From the cell containing the given text, extract its center point as (x, y) coordinate. 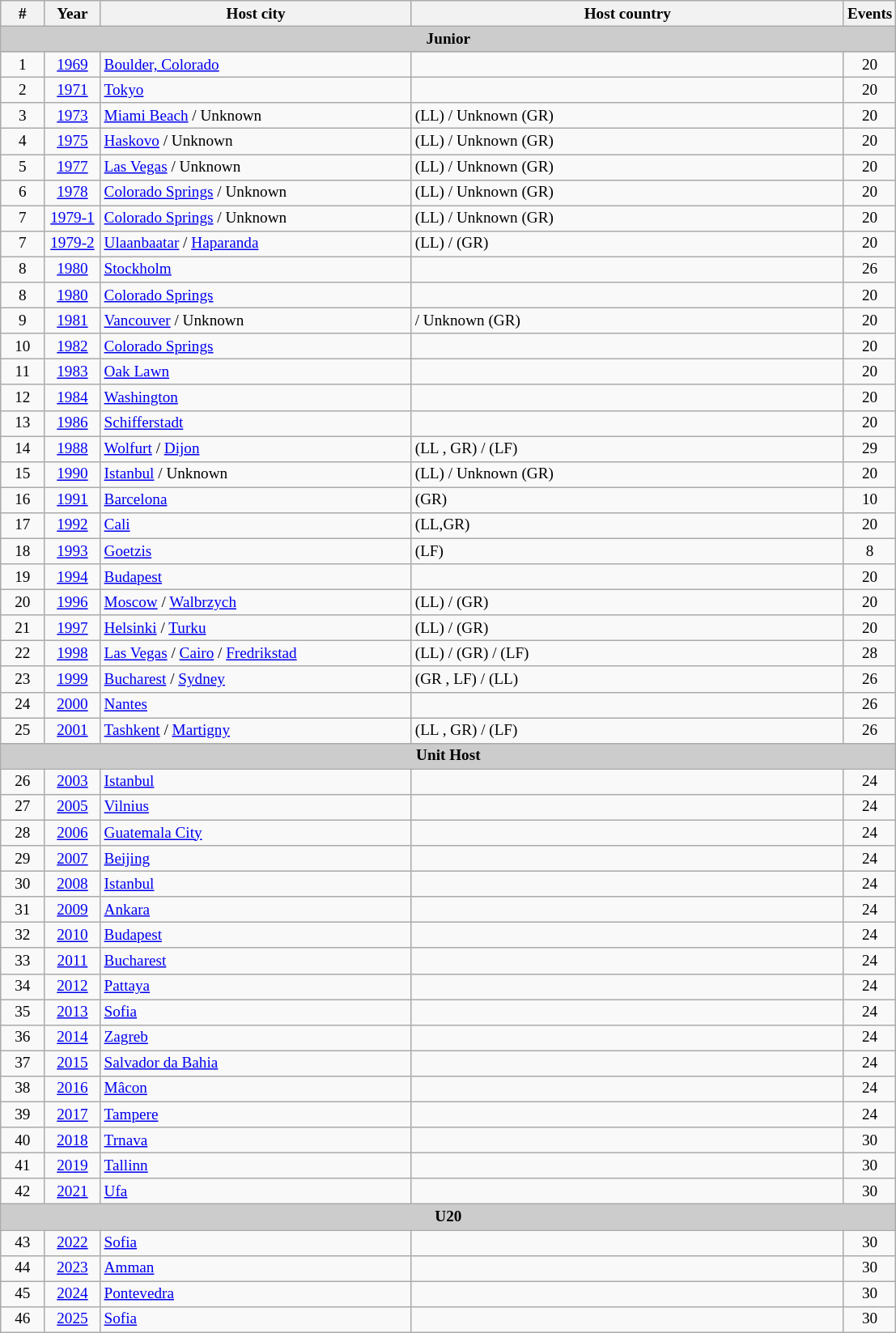
33 (23, 961)
2005 (73, 807)
2017 (73, 1114)
Events (869, 14)
Beijing (256, 859)
Vancouver / Unknown (256, 321)
Amman (256, 1268)
1999 (73, 679)
13 (23, 423)
2008 (73, 884)
Tashkent / Martigny (256, 730)
Boulder, Colorado (256, 65)
2012 (73, 987)
43 (23, 1242)
2021 (73, 1191)
Helsinki / Turku (256, 628)
Guatemala City (256, 833)
1975 (73, 142)
1993 (73, 551)
U20 (448, 1217)
Pontevedra (256, 1294)
Las Vegas / Cairo / Fredrikstad (256, 654)
(LL,GR) (627, 525)
2019 (73, 1165)
Goetzis (256, 551)
14 (23, 448)
1977 (73, 167)
Vilnius (256, 807)
Tampere (256, 1114)
1983 (73, 372)
1996 (73, 602)
17 (23, 525)
Tokyo (256, 90)
1986 (73, 423)
1991 (73, 500)
Schifferstadt (256, 423)
1978 (73, 193)
37 (23, 1063)
Cali (256, 525)
Junior (448, 39)
22 (23, 654)
1973 (73, 116)
Host country (627, 14)
Miami Beach / Unknown (256, 116)
Wolfurt / Dijon (256, 448)
Moscow / Walbrzych (256, 602)
Trnava (256, 1140)
1982 (73, 346)
Year (73, 14)
1994 (73, 577)
1981 (73, 321)
1990 (73, 474)
2000 (73, 705)
(GR) (627, 500)
Istanbul / Unknown (256, 474)
34 (23, 987)
6 (23, 193)
1984 (73, 397)
41 (23, 1165)
Host city (256, 14)
1997 (73, 628)
2009 (73, 910)
Stockholm (256, 270)
4 (23, 142)
1979-2 (73, 244)
(LL) / (GR) / (LF) (627, 654)
2010 (73, 936)
21 (23, 628)
Salvador da Bahia (256, 1063)
Mâcon (256, 1089)
2018 (73, 1140)
# (23, 14)
42 (23, 1191)
2006 (73, 833)
1979-1 (73, 219)
2016 (73, 1089)
Ufa (256, 1191)
1 (23, 65)
Ulaanbaatar / Haparanda (256, 244)
Tallinn (256, 1165)
2011 (73, 961)
31 (23, 910)
27 (23, 807)
1971 (73, 90)
Haskovo / Unknown (256, 142)
25 (23, 730)
9 (23, 321)
5 (23, 167)
2014 (73, 1038)
18 (23, 551)
23 (23, 679)
2 (23, 90)
2015 (73, 1063)
2024 (73, 1294)
Unit Host (448, 756)
2007 (73, 859)
32 (23, 936)
1998 (73, 654)
Washington (256, 397)
Bucharest / Sydney (256, 679)
Pattaya (256, 987)
11 (23, 372)
1988 (73, 448)
2001 (73, 730)
44 (23, 1268)
Ankara (256, 910)
2013 (73, 1012)
39 (23, 1114)
(GR , LF) / (LL) (627, 679)
38 (23, 1089)
2003 (73, 782)
Oak Lawn (256, 372)
/ Unknown (GR) (627, 321)
46 (23, 1319)
2022 (73, 1242)
36 (23, 1038)
40 (23, 1140)
45 (23, 1294)
1969 (73, 65)
35 (23, 1012)
Nantes (256, 705)
12 (23, 397)
3 (23, 116)
2025 (73, 1319)
Bucharest (256, 961)
19 (23, 577)
Zagreb (256, 1038)
(LF) (627, 551)
1992 (73, 525)
Las Vegas / Unknown (256, 167)
16 (23, 500)
2023 (73, 1268)
Barcelona (256, 500)
15 (23, 474)
